Provide the (X, Y) coordinate of the cell's center where the given text is located.  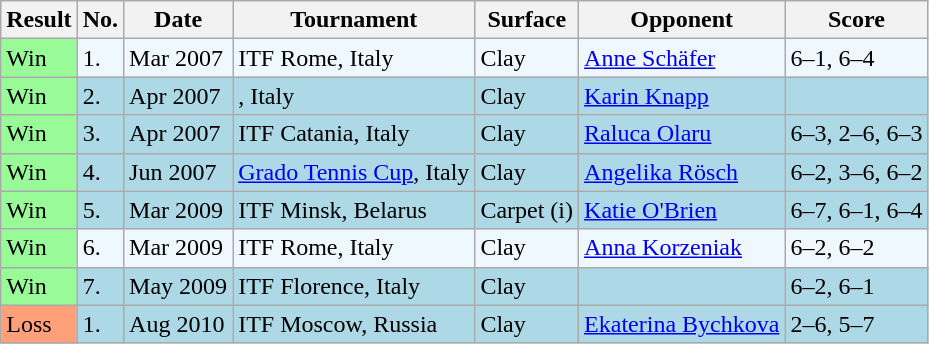
5. (100, 210)
ITF Minsk, Belarus (354, 210)
Anne Schäfer (682, 58)
6. (100, 248)
2. (100, 96)
Score (856, 20)
Grado Tennis Cup, Italy (354, 172)
No. (100, 20)
May 2009 (178, 286)
3. (100, 134)
Jun 2007 (178, 172)
6–3, 2–6, 6–3 (856, 134)
Katie O'Brien (682, 210)
2–6, 5–7 (856, 324)
6–2, 3–6, 6–2 (856, 172)
Result (39, 20)
Loss (39, 324)
Surface (527, 20)
Karin Knapp (682, 96)
4. (100, 172)
7. (100, 286)
ITF Catania, Italy (354, 134)
Opponent (682, 20)
6–2, 6–1 (856, 286)
ITF Moscow, Russia (354, 324)
6–2, 6–2 (856, 248)
Ekaterina Bychkova (682, 324)
Tournament (354, 20)
, Italy (354, 96)
6–7, 6–1, 6–4 (856, 210)
Carpet (i) (527, 210)
Angelika Rösch (682, 172)
6–1, 6–4 (856, 58)
Anna Korzeniak (682, 248)
Date (178, 20)
Raluca Olaru (682, 134)
Aug 2010 (178, 324)
Mar 2007 (178, 58)
ITF Florence, Italy (354, 286)
